Output the (x, y) coordinate of the center of the cell containing the given text.  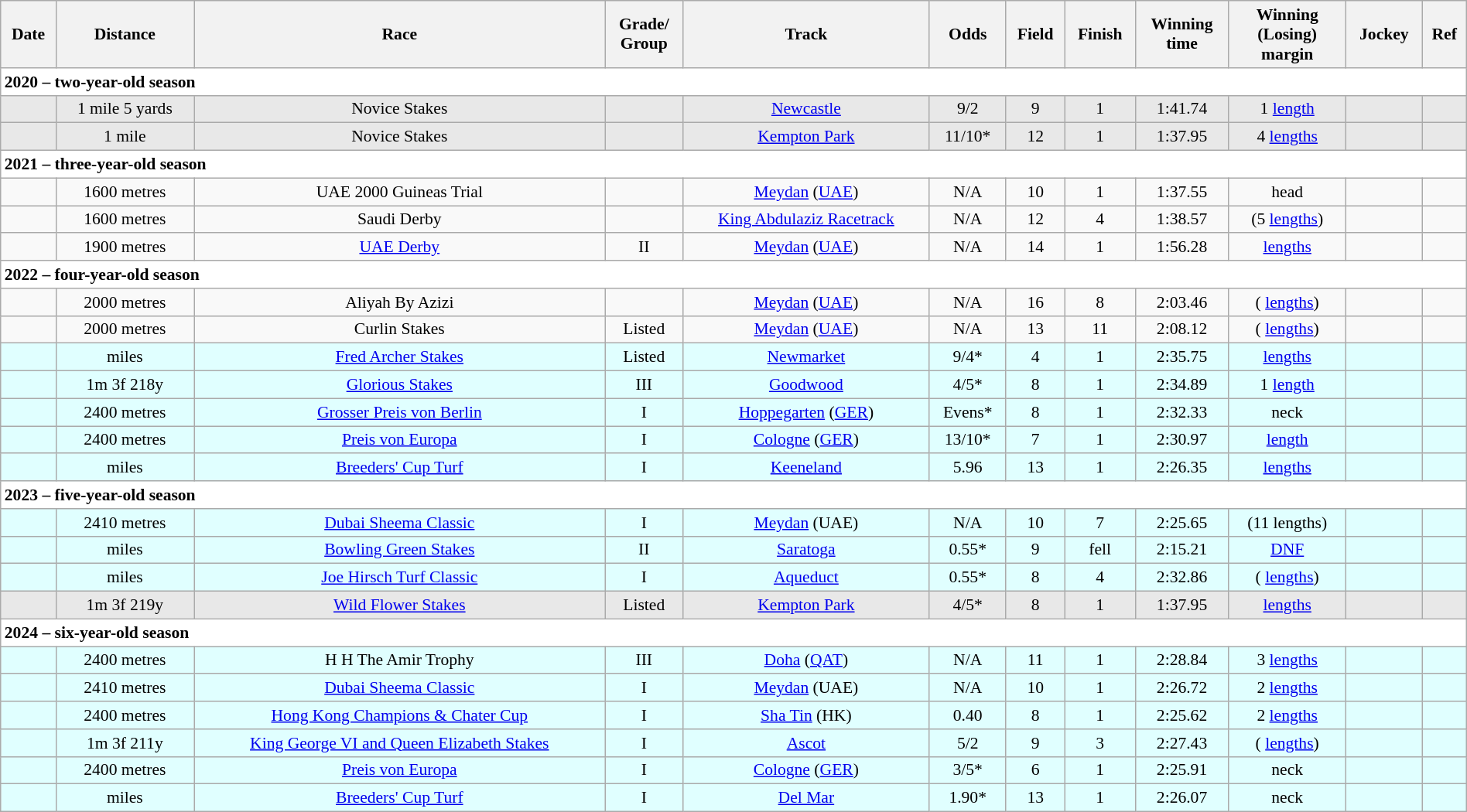
Curlin Stakes (399, 329)
2020 – two-year-old season (733, 82)
Field (1035, 34)
2024 – six-year-old season (733, 633)
9/2 (967, 109)
1.90* (967, 798)
Goodwood (806, 385)
King Abdulaziz Racetrack (806, 220)
Hoppegarten (GER) (806, 412)
Doha (QAT) (806, 660)
King George VI and Queen Elizabeth Stakes (399, 743)
Finish (1100, 34)
1:37.55 (1182, 192)
Newmarket (806, 357)
2:25.62 (1182, 715)
6 (1035, 770)
Evens* (967, 412)
2:15.21 (1182, 550)
(11 lengths) (1287, 523)
5.96 (967, 468)
3/5* (967, 770)
Aliyah By Azizi (399, 302)
1:41.74 (1182, 109)
2:30.97 (1182, 440)
2:27.43 (1182, 743)
2:03.46 (1182, 302)
length (1287, 440)
1900 metres (125, 247)
11/10* (967, 137)
4 lengths (1287, 137)
Distance (125, 34)
Hong Kong Champions & Chater Cup (399, 715)
Ascot (806, 743)
Aqueduct (806, 578)
Ref (1444, 34)
(5 lengths) (1287, 220)
2:28.84 (1182, 660)
Grosser Preis von Berlin (399, 412)
Sha Tin (HK) (806, 715)
1:56.28 (1182, 247)
2:26.72 (1182, 688)
0.40 (967, 715)
Grade/Group (644, 34)
head (1287, 192)
2:25.65 (1182, 523)
Newcastle (806, 109)
2:08.12 (1182, 329)
2:34.89 (1182, 385)
Bowling Green Stakes (399, 550)
2022 – four-year-old season (733, 275)
9/4* (967, 357)
Joe Hirsch Turf Classic (399, 578)
3 lengths (1287, 660)
Jockey (1383, 34)
fell (1100, 550)
14 (1035, 247)
Date (28, 34)
Fred Archer Stakes (399, 357)
13/10* (967, 440)
Race (399, 34)
Odds (967, 34)
1 mile (125, 137)
2:26.07 (1182, 798)
2021 – three-year-old season (733, 165)
Glorious Stakes (399, 385)
2:26.35 (1182, 468)
Winningtime (1182, 34)
2023 – five-year-old season (733, 495)
Del Mar (806, 798)
UAE 2000 Guineas Trial (399, 192)
H H The Amir Trophy (399, 660)
2:32.86 (1182, 578)
1 mile 5 yards (125, 109)
Saudi Derby (399, 220)
2:32.33 (1182, 412)
Track (806, 34)
2:35.75 (1182, 357)
1m 3f 211y (125, 743)
UAE Derby (399, 247)
Wild Flower Stakes (399, 606)
DNF (1287, 550)
1m 3f 218y (125, 385)
16 (1035, 302)
1:38.57 (1182, 220)
1m 3f 219y (125, 606)
3 (1100, 743)
Keeneland (806, 468)
Saratoga (806, 550)
Winning(Losing)margin (1287, 34)
2:25.91 (1182, 770)
5/2 (967, 743)
